Return (x, y) of the center of cell containing provided text 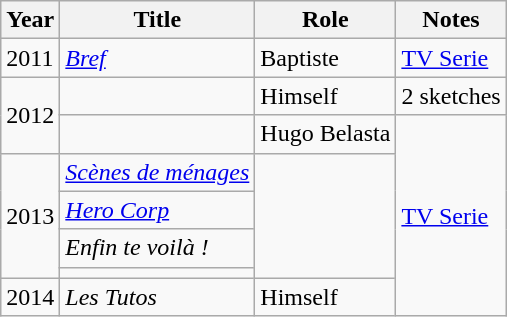
Year (30, 20)
Les Tutos (158, 297)
2014 (30, 297)
Bref (158, 58)
Hero Corp (158, 210)
2 sketches (451, 96)
Hugo Belasta (326, 134)
Notes (451, 20)
Baptiste (326, 58)
Title (158, 20)
Role (326, 20)
2011 (30, 58)
2013 (30, 216)
Scènes de ménages (158, 172)
Enfin te voilà ! (158, 248)
2012 (30, 115)
